For the text-containing cell, return its midpoint in [x, y] coordinate format. 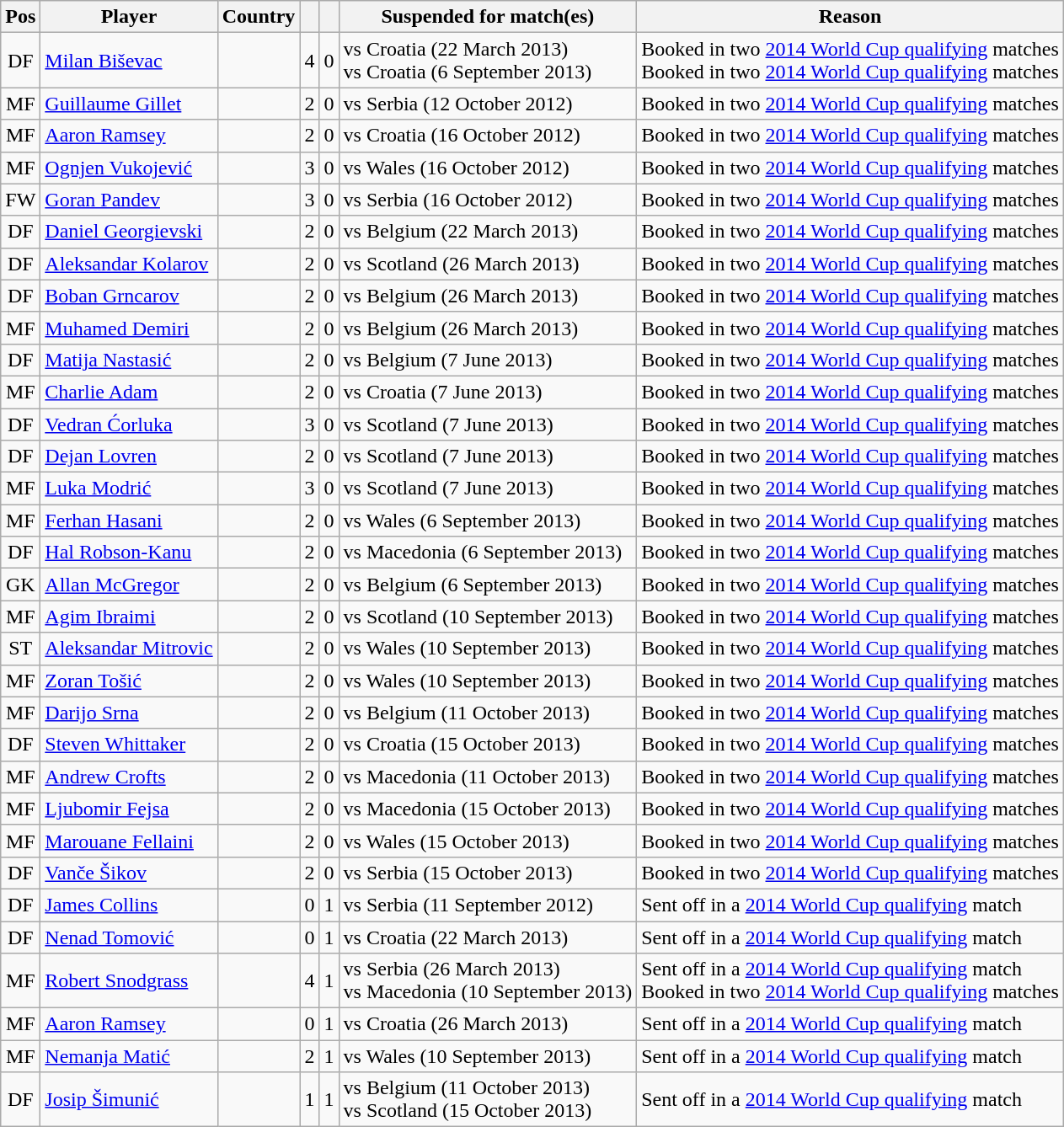
Steven Whittaker [129, 745]
Suspended for match(es) [488, 17]
Darijo Srna [129, 713]
vs Belgium (6 September 2013) [488, 585]
ST [20, 649]
Josip Šimunić [129, 1100]
Andrew Crofts [129, 777]
Allan McGregor [129, 585]
vs Belgium (11 October 2013) [488, 713]
Boban Grncarov [129, 296]
vs Serbia (16 October 2012) [488, 200]
Vedran Ćorluka [129, 424]
Goran Pandev [129, 200]
vs Scotland (10 September 2013) [488, 617]
Booked in two 2014 World Cup qualifying matchesBooked in two 2014 World Cup qualifying matches [851, 61]
Aleksandar Kolarov [129, 264]
vs Belgium (22 March 2013) [488, 232]
Charlie Adam [129, 392]
Daniel Georgievski [129, 232]
Dejan Lovren [129, 457]
Aleksandar Mitrovic [129, 649]
James Collins [129, 905]
Guillaume Gillet [129, 104]
vs Serbia (26 March 2013)vs Macedonia (10 September 2013) [488, 980]
FW [20, 200]
Zoran Tošić [129, 681]
vs Croatia (15 October 2013) [488, 745]
Country [259, 17]
Nemanja Matić [129, 1056]
vs Croatia (16 October 2012) [488, 136]
Robert Snodgrass [129, 980]
vs Macedonia (11 October 2013) [488, 777]
Vanče Šikov [129, 873]
vs Serbia (15 October 2013) [488, 873]
vs Macedonia (15 October 2013) [488, 809]
Ferhan Hasani [129, 521]
vs Wales (16 October 2012) [488, 168]
Muhamed Demiri [129, 328]
vs Croatia (7 June 2013) [488, 392]
Matija Nastasić [129, 360]
vs Macedonia (6 September 2013) [488, 553]
vs Serbia (11 September 2012) [488, 905]
vs Wales (15 October 2013) [488, 841]
Reason [851, 17]
vs Croatia (22 March 2013)vs Croatia (6 September 2013) [488, 61]
vs Croatia (22 March 2013) [488, 937]
Luka Modrić [129, 489]
Marouane Fellaini [129, 841]
vs Croatia (26 March 2013) [488, 1024]
Nenad Tomović [129, 937]
Sent off in a 2014 World Cup qualifying matchBooked in two 2014 World Cup qualifying matches [851, 980]
Milan Biševac [129, 61]
vs Serbia (12 October 2012) [488, 104]
vs Belgium (11 October 2013)vs Scotland (15 October 2013) [488, 1100]
GK [20, 585]
vs Scotland (26 March 2013) [488, 264]
Hal Robson-Kanu [129, 553]
Agim Ibraimi [129, 617]
Player [129, 17]
vs Belgium (7 June 2013) [488, 360]
Ljubomir Fejsa [129, 809]
vs Wales (6 September 2013) [488, 521]
Pos [20, 17]
Ognjen Vukojević [129, 168]
